Locate the cell with the specified text and output its [x, y] center coordinate. 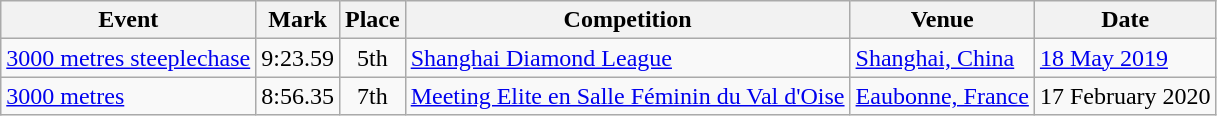
7th [372, 96]
3000 metres steeplechase [128, 58]
5th [372, 58]
8:56.35 [298, 96]
Venue [942, 20]
Shanghai, China [942, 58]
Mark [298, 20]
Event [128, 20]
Shanghai Diamond League [628, 58]
17 February 2020 [1125, 96]
9:23.59 [298, 58]
Competition [628, 20]
Meeting Elite en Salle Féminin du Val d'Oise [628, 96]
Date [1125, 20]
18 May 2019 [1125, 58]
Place [372, 20]
3000 metres [128, 96]
Eaubonne, France [942, 96]
